Detect which cell encompasses the target text, then output its (X, Y) center coordinate. 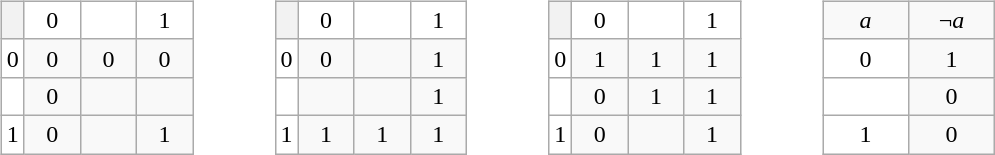
¬a (952, 20)
a (865, 20)
